Provide the (x, y) coordinate of the cell's center where the given text is located.  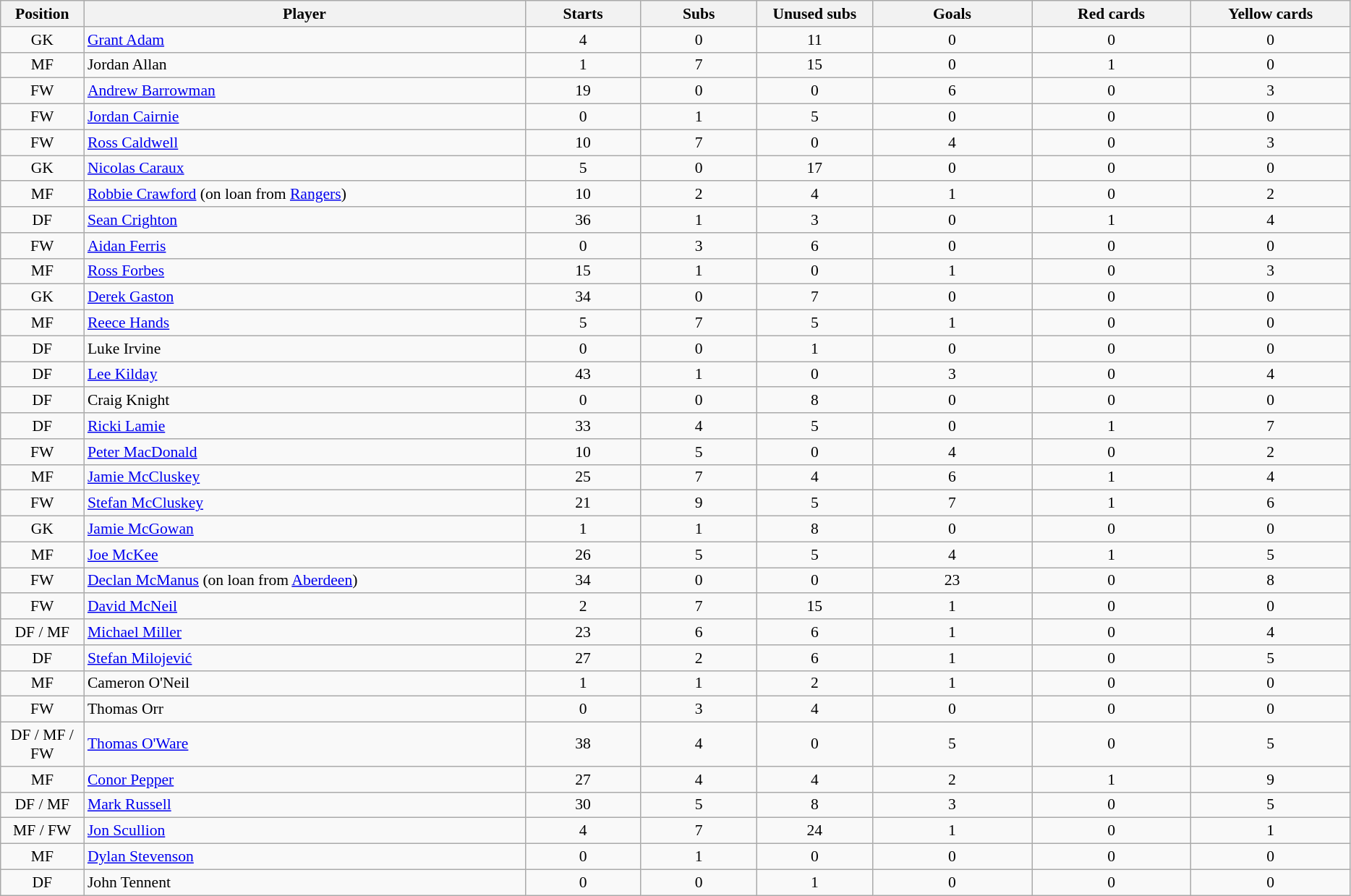
38 (583, 745)
30 (583, 805)
DF / MF / FW (42, 745)
Jon Scullion (304, 831)
Thomas Orr (304, 709)
19 (583, 91)
24 (814, 831)
Jamie McGowan (304, 529)
Declan McManus (on loan from Aberdeen) (304, 581)
33 (583, 426)
Andrew Barrowman (304, 91)
Reece Hands (304, 323)
Cameron O'Neil (304, 683)
43 (583, 375)
Mark Russell (304, 805)
26 (583, 555)
Red cards (1111, 14)
Lee Kilday (304, 375)
Stefan Milojević (304, 658)
Joe McKee (304, 555)
Jordan Allan (304, 65)
Goals (952, 14)
Dylan Stevenson (304, 857)
MF / FW (42, 831)
Stefan McCluskey (304, 503)
Robbie Crawford (on loan from Rangers) (304, 195)
Player (304, 14)
36 (583, 220)
David McNeil (304, 607)
Jordan Cairnie (304, 117)
11 (814, 40)
Sean Crighton (304, 220)
25 (583, 477)
Grant Adam (304, 40)
Luke Irvine (304, 349)
Craig Knight (304, 401)
Derek Gaston (304, 297)
Michael Miller (304, 632)
Unused subs (814, 14)
Ross Caldwell (304, 142)
21 (583, 503)
Peter MacDonald (304, 452)
Jamie McCluskey (304, 477)
Aidan Ferris (304, 246)
Subs (699, 14)
Starts (583, 14)
Ricki Lamie (304, 426)
Nicolas Caraux (304, 168)
Yellow cards (1271, 14)
Conor Pepper (304, 780)
Position (42, 14)
John Tennent (304, 882)
Ross Forbes (304, 271)
Thomas O'Ware (304, 745)
17 (814, 168)
